Search for the cell housing the specified text and yield its (X, Y) center coordinate. 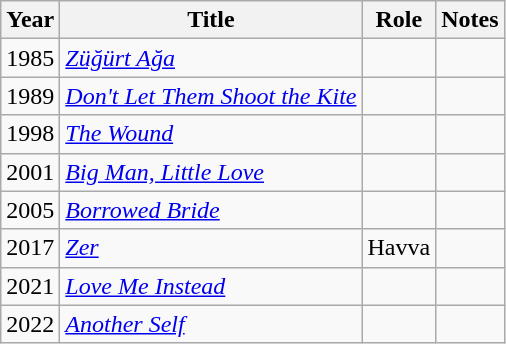
2017 (30, 248)
Züğürt Ağa (211, 58)
Role (399, 20)
The Wound (211, 134)
Big Man, Little Love (211, 172)
Zer (211, 248)
Notes (470, 20)
Havva (399, 248)
1985 (30, 58)
Year (30, 20)
2021 (30, 286)
Another Self (211, 324)
2005 (30, 210)
1989 (30, 96)
Borrowed Bride (211, 210)
Don't Let Them Shoot the Kite (211, 96)
2001 (30, 172)
2022 (30, 324)
Title (211, 20)
1998 (30, 134)
Love Me Instead (211, 286)
